Capture the cell that displays the provided text and extract its [X, Y] central coordinate. 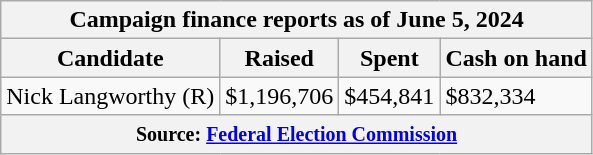
Raised [280, 58]
$454,841 [390, 96]
Spent [390, 58]
$1,196,706 [280, 96]
Cash on hand [516, 58]
Candidate [110, 58]
Source: Federal Election Commission [297, 134]
Campaign finance reports as of June 5, 2024 [297, 20]
$832,334 [516, 96]
Nick Langworthy (R) [110, 96]
